Locate the cell with the specified text and output its [x, y] center coordinate. 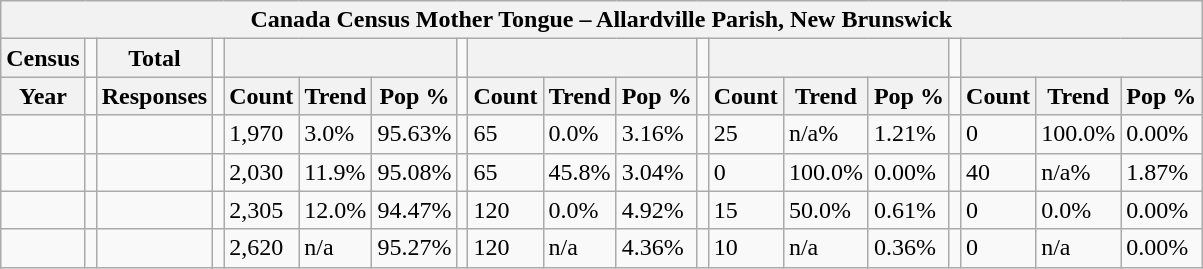
Total [154, 58]
2,305 [262, 210]
95.08% [414, 172]
2,030 [262, 172]
4.36% [656, 248]
50.0% [826, 210]
11.9% [336, 172]
45.8% [580, 172]
2,620 [262, 248]
1.87% [1162, 172]
Responses [154, 96]
0.61% [908, 210]
Canada Census Mother Tongue – Allardville Parish, New Brunswick [602, 20]
15 [746, 210]
1,970 [262, 134]
1.21% [908, 134]
25 [746, 134]
3.04% [656, 172]
10 [746, 248]
12.0% [336, 210]
Year [43, 96]
40 [998, 172]
4.92% [656, 210]
95.27% [414, 248]
0.36% [908, 248]
Census [43, 58]
3.16% [656, 134]
3.0% [336, 134]
95.63% [414, 134]
94.47% [414, 210]
